From the cell containing the given text, extract its center point as [x, y] coordinate. 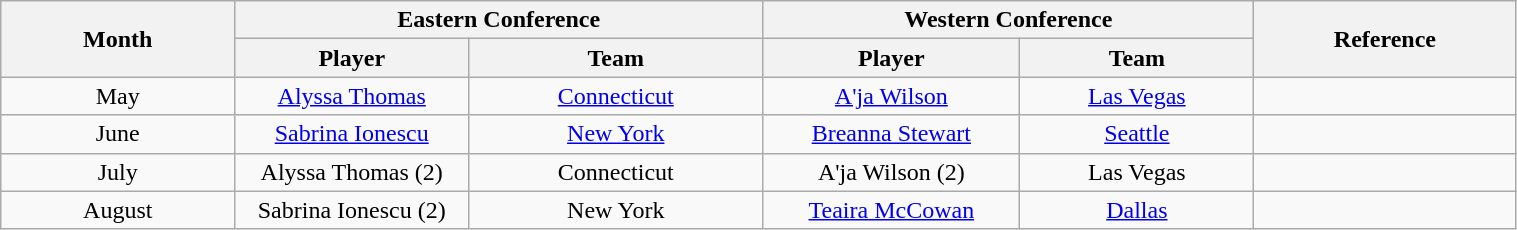
Eastern Conference [499, 20]
Month [118, 39]
Sabrina Ionescu [352, 134]
Alyssa Thomas [352, 96]
July [118, 172]
Teaira McCowan [892, 210]
Alyssa Thomas (2) [352, 172]
Breanna Stewart [892, 134]
A'ja Wilson (2) [892, 172]
May [118, 96]
A'ja Wilson [892, 96]
August [118, 210]
Dallas [1137, 210]
Reference [1385, 39]
Seattle [1137, 134]
June [118, 134]
Sabrina Ionescu (2) [352, 210]
Western Conference [1008, 20]
